Pinpoint the cell where the given text exists, returning its (x, y) midpoint coordinate. 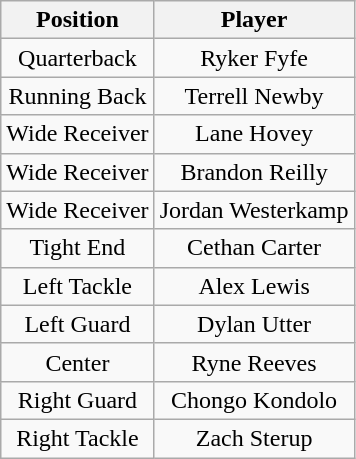
Player (254, 20)
Tight End (78, 248)
Jordan Westerkamp (254, 210)
Right Tackle (78, 438)
Left Tackle (78, 286)
Terrell Newby (254, 96)
Zach Sterup (254, 438)
Chongo Kondolo (254, 400)
Brandon Reilly (254, 172)
Running Back (78, 96)
Position (78, 20)
Ryker Fyfe (254, 58)
Alex Lewis (254, 286)
Left Guard (78, 324)
Dylan Utter (254, 324)
Ryne Reeves (254, 362)
Lane Hovey (254, 134)
Quarterback (78, 58)
Cethan Carter (254, 248)
Right Guard (78, 400)
Center (78, 362)
